Return the [X, Y] coordinate for the center point of the cell that contains the specified text.  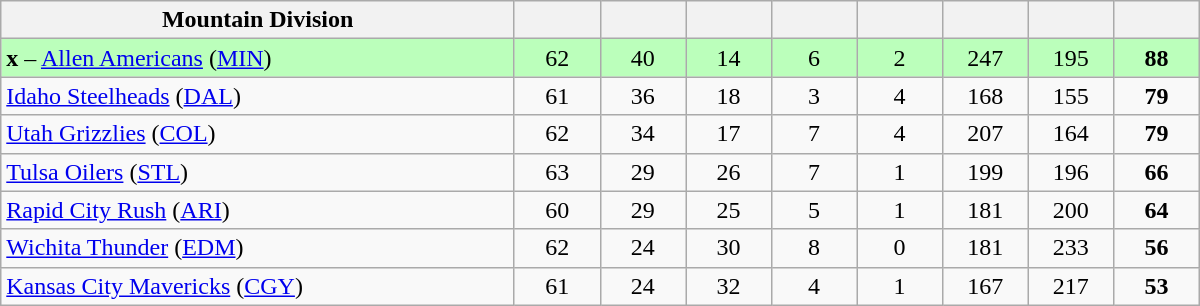
x – Allen Americans (MIN) [258, 58]
199 [985, 172]
66 [1157, 172]
247 [985, 58]
53 [1157, 286]
40 [643, 58]
Kansas City Mavericks (CGY) [258, 286]
Utah Grizzlies (COL) [258, 134]
8 [814, 248]
196 [1071, 172]
0 [900, 248]
164 [1071, 134]
17 [729, 134]
168 [985, 96]
18 [729, 96]
Wichita Thunder (EDM) [258, 248]
167 [985, 286]
200 [1071, 210]
155 [1071, 96]
5 [814, 210]
Tulsa Oilers (STL) [258, 172]
14 [729, 58]
Idaho Steelheads (DAL) [258, 96]
88 [1157, 58]
Rapid City Rush (ARI) [258, 210]
64 [1157, 210]
195 [1071, 58]
34 [643, 134]
56 [1157, 248]
32 [729, 286]
207 [985, 134]
26 [729, 172]
6 [814, 58]
25 [729, 210]
217 [1071, 286]
3 [814, 96]
30 [729, 248]
36 [643, 96]
60 [557, 210]
2 [900, 58]
63 [557, 172]
233 [1071, 248]
Mountain Division [258, 20]
